Scan for the cell matching the given text and deliver its [x, y] coordinate at center. 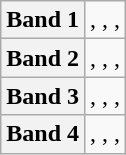
Band 1 [43, 20]
Band 3 [43, 96]
Band 4 [43, 134]
Band 2 [43, 58]
